Find where the given text appears and provide that cell's center as (x, y) coordinate. 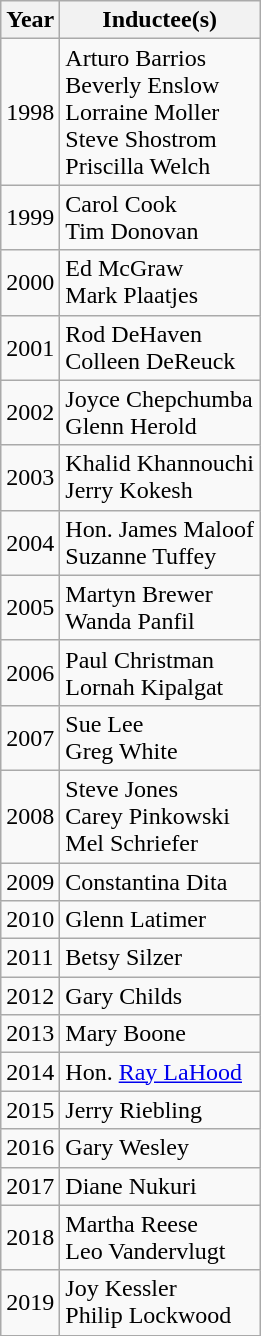
2007 (30, 738)
2003 (30, 478)
Hon. Ray LaHood (160, 1072)
2018 (30, 1238)
2016 (30, 1148)
Martha ReeseLeo Vandervlugt (160, 1238)
Year (30, 20)
Carol CookTim Donovan (160, 218)
Constantina Dita (160, 881)
Sue LeeGreg White (160, 738)
2000 (30, 282)
2014 (30, 1072)
2008 (30, 816)
Martyn BrewerWanda Panfil (160, 608)
Paul ChristmanLornah Kipalgat (160, 672)
2012 (30, 996)
Ed McGrawMark Plaatjes (160, 282)
Diane Nukuri (160, 1186)
Glenn Latimer (160, 920)
2010 (30, 920)
2017 (30, 1186)
Gary Wesley (160, 1148)
2002 (30, 412)
Rod DeHavenColleen DeReuck (160, 348)
2013 (30, 1034)
Steve JonesCarey PinkowskiMel Schriefer (160, 816)
1999 (30, 218)
2001 (30, 348)
Mary Boone (160, 1034)
1998 (30, 112)
2011 (30, 958)
2015 (30, 1110)
Hon. James MaloofSuzanne Tuffey (160, 542)
Betsy Silzer (160, 958)
2019 (30, 1302)
Khalid KhannouchiJerry Kokesh (160, 478)
Inductee(s) (160, 20)
Gary Childs (160, 996)
Joyce ChepchumbaGlenn Herold (160, 412)
Jerry Riebling (160, 1110)
Joy KesslerPhilip Lockwood (160, 1302)
2004 (30, 542)
Arturo BarriosBeverly EnslowLorraine MollerSteve ShostromPriscilla Welch (160, 112)
2005 (30, 608)
2009 (30, 881)
2006 (30, 672)
